Provide the (x, y) coordinate of the cell's center where the given text is located.  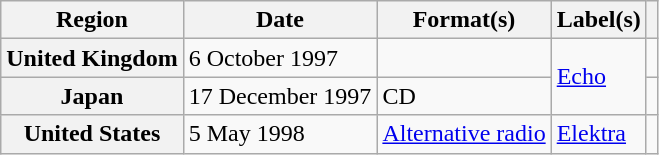
CD (464, 96)
6 October 1997 (280, 58)
5 May 1998 (280, 134)
United States (92, 134)
Date (280, 20)
Elektra (598, 134)
Region (92, 20)
Alternative radio (464, 134)
Label(s) (598, 20)
United Kingdom (92, 58)
17 December 1997 (280, 96)
Echo (598, 77)
Japan (92, 96)
Format(s) (464, 20)
